Output the (x, y) coordinate of the center of the cell containing the given text.  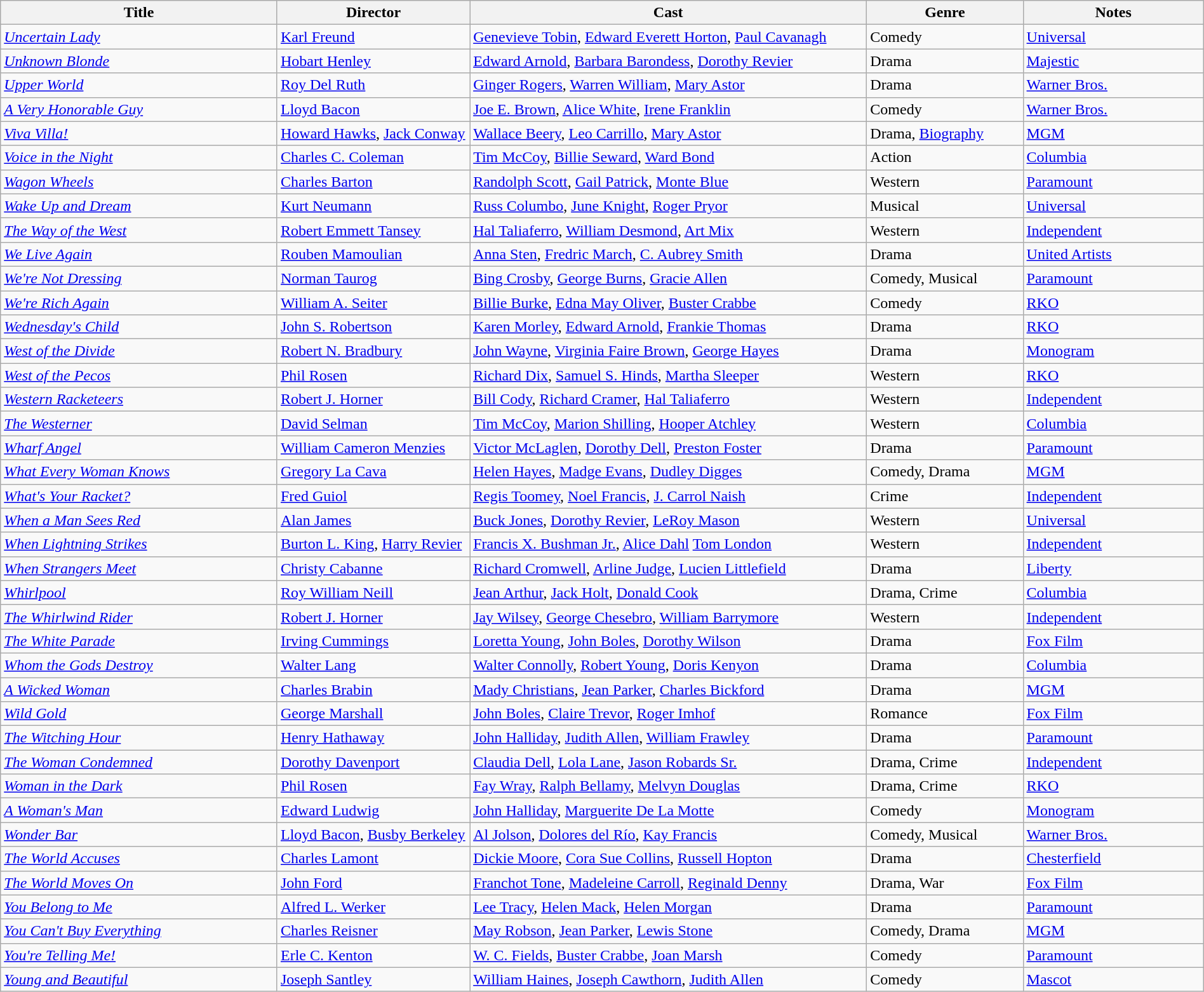
Loretta Young, John Boles, Dorothy Wilson (668, 641)
Genre (945, 13)
The White Parade (139, 641)
John Wayne, Virginia Faire Brown, George Hayes (668, 351)
Charles Barton (373, 182)
What Every Woman Knows (139, 472)
Alan James (373, 520)
Charles Brabin (373, 689)
Action (945, 158)
Erle C. Kenton (373, 955)
Ginger Rogers, Warren William, Mary Astor (668, 85)
William Cameron Menzies (373, 448)
William Haines, Joseph Cawthorn, Judith Allen (668, 979)
We're Rich Again (139, 303)
Al Jolson, Dolores del Río, Kay Francis (668, 834)
Richard Dix, Samuel S. Hinds, Martha Sleeper (668, 375)
Hal Taliaferro, William Desmond, Art Mix (668, 230)
May Robson, Jean Parker, Lewis Stone (668, 931)
Wallace Beery, Leo Carrillo, Mary Astor (668, 133)
John Ford (373, 883)
Chesterfield (1113, 859)
When a Man Sees Red (139, 520)
Francis X. Bushman Jr., Alice Dahl Tom London (668, 544)
Musical (945, 206)
Jean Arthur, Jack Holt, Donald Cook (668, 593)
Howard Hawks, Jack Conway (373, 133)
Young and Beautiful (139, 979)
When Lightning Strikes (139, 544)
Henry Hathaway (373, 738)
John Halliday, Judith Allen, William Frawley (668, 738)
A Woman's Man (139, 810)
The Woman Condemned (139, 762)
Wharf Angel (139, 448)
Drama, War (945, 883)
Lloyd Bacon, Busby Berkeley (373, 834)
West of the Pecos (139, 375)
Charles C. Coleman (373, 158)
The World Moves On (139, 883)
John Halliday, Marguerite De La Motte (668, 810)
Burton L. King, Harry Revier (373, 544)
Jay Wilsey, George Chesebro, William Barrymore (668, 617)
Russ Columbo, June Knight, Roger Pryor (668, 206)
Joe E. Brown, Alice White, Irene Franklin (668, 109)
Whirlpool (139, 593)
Norman Taurog (373, 278)
The Way of the West (139, 230)
What's Your Racket? (139, 496)
Crime (945, 496)
Robert Emmett Tansey (373, 230)
Whom the Gods Destroy (139, 665)
Title (139, 13)
The World Accuses (139, 859)
The Whirlwind Rider (139, 617)
Richard Cromwell, Arline Judge, Lucien Littlefield (668, 568)
Rouben Mamoulian (373, 254)
West of the Divide (139, 351)
Randolph Scott, Gail Patrick, Monte Blue (668, 182)
Voice in the Night (139, 158)
A Wicked Woman (139, 689)
Genevieve Tobin, Edward Everett Horton, Paul Cavanagh (668, 37)
Buck Jones, Dorothy Revier, LeRoy Mason (668, 520)
When Strangers Meet (139, 568)
Billie Burke, Edna May Oliver, Buster Crabbe (668, 303)
You Can't Buy Everything (139, 931)
Romance (945, 714)
George Marshall (373, 714)
William A. Seiter (373, 303)
Anna Sten, Fredric March, C. Aubrey Smith (668, 254)
John Boles, Claire Trevor, Roger Imhof (668, 714)
Drama, Biography (945, 133)
Edward Ludwig (373, 810)
Wake Up and Dream (139, 206)
Franchot Tone, Madeleine Carroll, Reginald Denny (668, 883)
We're Not Dressing (139, 278)
Roy Del Ruth (373, 85)
Christy Cabanne (373, 568)
Claudia Dell, Lola Lane, Jason Robards Sr. (668, 762)
Fred Guiol (373, 496)
Uncertain Lady (139, 37)
David Selman (373, 424)
Walter Connolly, Robert Young, Doris Kenyon (668, 665)
Mady Christians, Jean Parker, Charles Bickford (668, 689)
Kurt Neumann (373, 206)
Upper World (139, 85)
Tim McCoy, Billie Seward, Ward Bond (668, 158)
You Belong to Me (139, 907)
Irving Cummings (373, 641)
Western Racketeers (139, 399)
Wagon Wheels (139, 182)
Mascot (1113, 979)
United Artists (1113, 254)
Gregory La Cava (373, 472)
Liberty (1113, 568)
Bing Crosby, George Burns, Gracie Allen (668, 278)
A Very Honorable Guy (139, 109)
Helen Hayes, Madge Evans, Dudley Digges (668, 472)
Majestic (1113, 61)
Wonder Bar (139, 834)
Walter Lang (373, 665)
Director (373, 13)
The Westerner (139, 424)
John S. Robertson (373, 327)
Wednesday's Child (139, 327)
Fay Wray, Ralph Bellamy, Melvyn Douglas (668, 786)
You're Telling Me! (139, 955)
Tim McCoy, Marion Shilling, Hooper Atchley (668, 424)
Dickie Moore, Cora Sue Collins, Russell Hopton (668, 859)
Lee Tracy, Helen Mack, Helen Morgan (668, 907)
Woman in the Dark (139, 786)
Charles Reisner (373, 931)
Karl Freund (373, 37)
Regis Toomey, Noel Francis, J. Carrol Naish (668, 496)
Bill Cody, Richard Cramer, Hal Taliaferro (668, 399)
Hobart Henley (373, 61)
Wild Gold (139, 714)
Victor McLaglen, Dorothy Dell, Preston Foster (668, 448)
The Witching Hour (139, 738)
Joseph Santley (373, 979)
Roy William Neill (373, 593)
Robert N. Bradbury (373, 351)
Karen Morley, Edward Arnold, Frankie Thomas (668, 327)
Cast (668, 13)
Dorothy Davenport (373, 762)
We Live Again (139, 254)
Charles Lamont (373, 859)
W. C. Fields, Buster Crabbe, Joan Marsh (668, 955)
Notes (1113, 13)
Viva Villa! (139, 133)
Lloyd Bacon (373, 109)
Unknown Blonde (139, 61)
Edward Arnold, Barbara Barondess, Dorothy Revier (668, 61)
Alfred L. Werker (373, 907)
